From the cell containing the given text, extract its center point as [x, y] coordinate. 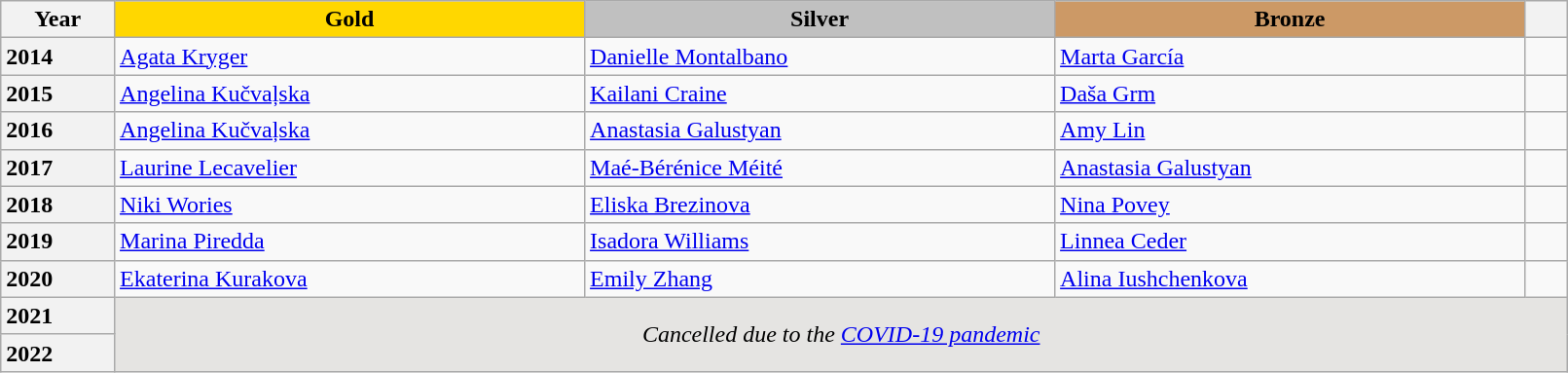
2019 [58, 242]
2018 [58, 205]
Cancelled due to the COVID-19 pandemic [841, 334]
Ekaterina Kurakova [350, 279]
Alina Iushchenkova [1291, 279]
2014 [58, 56]
Bronze [1291, 19]
Agata Kryger [350, 56]
Isadora Williams [820, 242]
Year [58, 19]
Eliska Brezinova [820, 205]
Marta García [1291, 56]
Maé-Bérénice Méité [820, 168]
Silver [820, 19]
2022 [58, 353]
Niki Wories [350, 205]
2020 [58, 279]
Emily Zhang [820, 279]
Danielle Montalbano [820, 56]
2015 [58, 93]
Kailani Craine [820, 93]
Amy Lin [1291, 131]
Gold [350, 19]
Laurine Lecavelier [350, 168]
Daša Grm [1291, 93]
Nina Povey [1291, 205]
Marina Piredda [350, 242]
2021 [58, 316]
2016 [58, 131]
Linnea Ceder [1291, 242]
2017 [58, 168]
